For the text-containing cell, return its midpoint in [x, y] coordinate format. 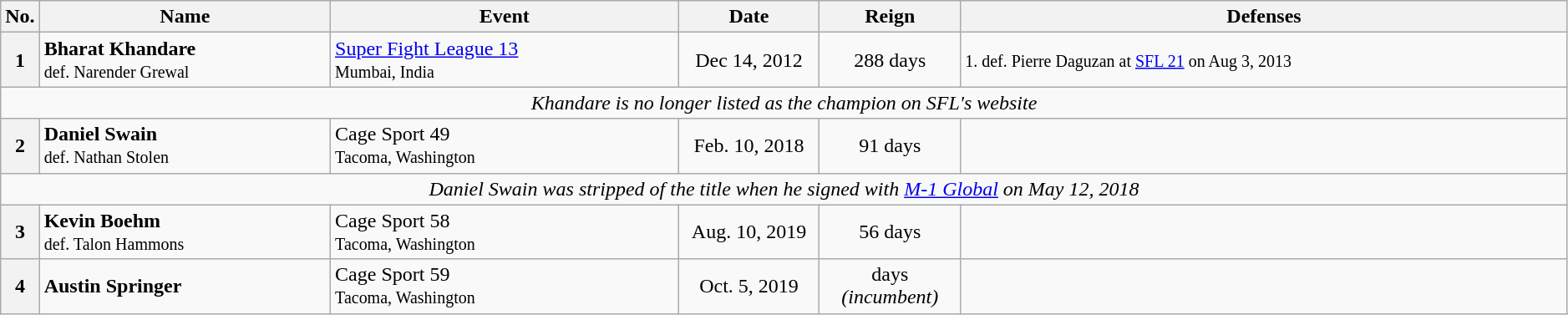
Cage Sport 58Tacoma, Washington [505, 232]
Cage Sport 49Tacoma, Washington [505, 145]
Date [748, 17]
3 [20, 232]
Name [185, 17]
Reign [891, 17]
Dec 14, 2012 [748, 60]
4 [20, 286]
Daniel Swain was stripped of the title when he signed with M-1 Global on May 12, 2018 [784, 189]
Kevin Boehmdef. Talon Hammons [185, 232]
91 days [891, 145]
56 days [891, 232]
2 [20, 145]
Event [505, 17]
Daniel Swaindef. Nathan Stolen [185, 145]
Bharat Khandaredef. Narender Grewal [185, 60]
Austin Springer [185, 286]
days(incumbent) [891, 286]
288 days [891, 60]
Defenses [1265, 17]
Super Fight League 13Mumbai, India [505, 60]
Oct. 5, 2019 [748, 286]
1. def. Pierre Daguzan at SFL 21 on Aug 3, 2013 [1265, 60]
Khandare is no longer listed as the champion on SFL's website [784, 103]
Cage Sport 59Tacoma, Washington [505, 286]
Aug. 10, 2019 [748, 232]
No. [20, 17]
1 [20, 60]
Feb. 10, 2018 [748, 145]
